From the cell containing the given text, extract its center point as [X, Y] coordinate. 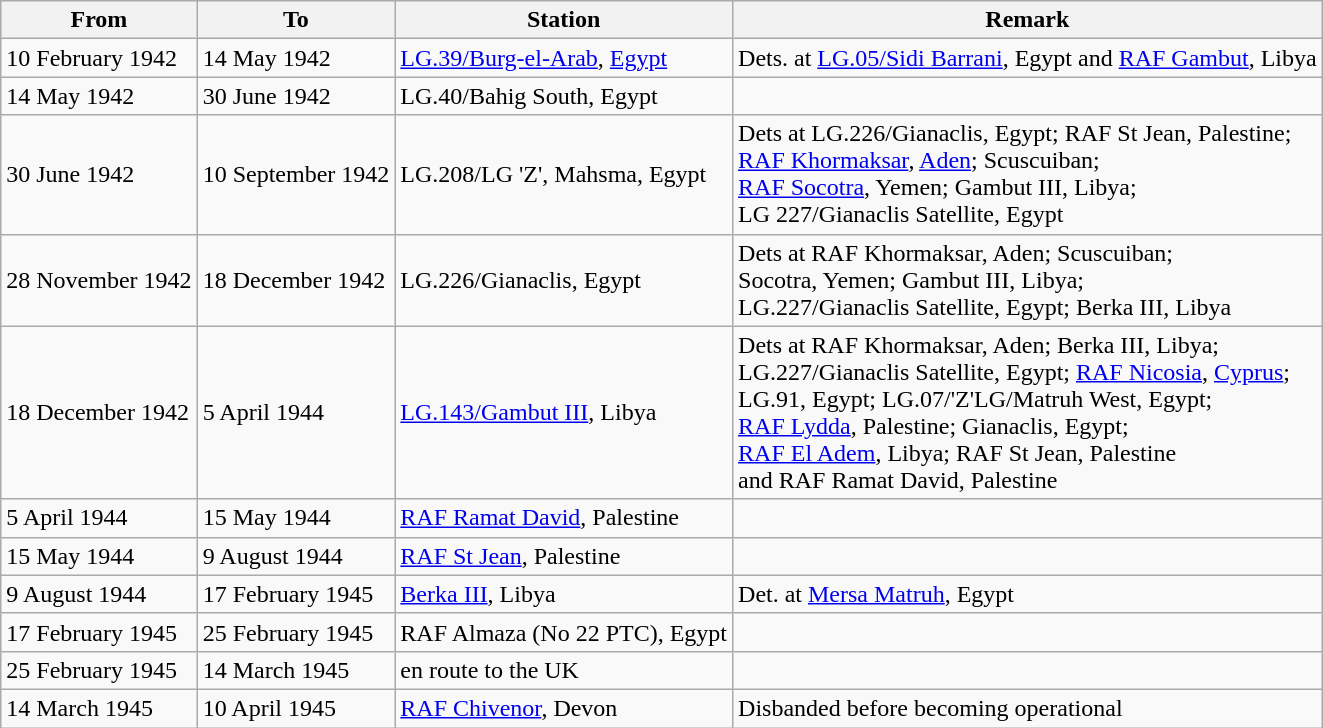
From [99, 20]
RAF Almaza (No 22 PTC), Egypt [564, 632]
Disbanded before becoming operational [1028, 708]
RAF Chivenor, Devon [564, 708]
10 September 1942 [296, 174]
Berka III, Libya [564, 594]
LG.39/Burg-el-Arab, Egypt [564, 58]
Dets at RAF Khormaksar, Aden; Scuscuiban; Socotra, Yemen; Gambut III, Libya; LG.227/Gianaclis Satellite, Egypt; Berka III, Libya [1028, 280]
28 November 1942 [99, 280]
Det. at Mersa Matruh, Egypt [1028, 594]
LG.143/Gambut III, Libya [564, 412]
LG.226/Gianaclis, Egypt [564, 280]
RAF Ramat David, Palestine [564, 518]
RAF St Jean, Palestine [564, 556]
10 April 1945 [296, 708]
To [296, 20]
en route to the UK [564, 670]
10 February 1942 [99, 58]
Station [564, 20]
Remark [1028, 20]
LG.208/LG 'Z', Mahsma, Egypt [564, 174]
LG.40/Bahig South, Egypt [564, 96]
Dets. at LG.05/Sidi Barrani, Egypt and RAF Gambut, Libya [1028, 58]
